Find where the given text appears and provide that cell's center as (X, Y) coordinate. 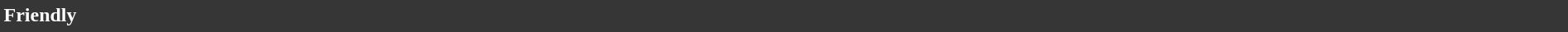
Friendly (784, 15)
